Find where the given text appears and provide that cell's center as (X, Y) coordinate. 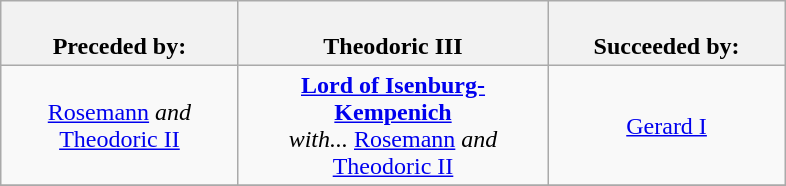
Rosemann and Theodoric II (119, 126)
Gerard I (667, 126)
Preceded by: (119, 34)
Lord of Isenburg-Kempenichwith... Rosemann and Theodoric II (392, 126)
Theodoric III (392, 34)
Succeeded by: (667, 34)
